Pinpoint the cell where the given text exists, returning its [x, y] midpoint coordinate. 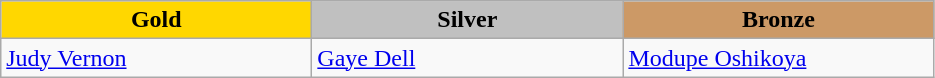
Gaye Dell [468, 58]
Judy Vernon [156, 58]
Modupe Oshikoya [778, 58]
Silver [468, 20]
Gold [156, 20]
Bronze [778, 20]
